From the cell containing the given text, extract its center point as (X, Y) coordinate. 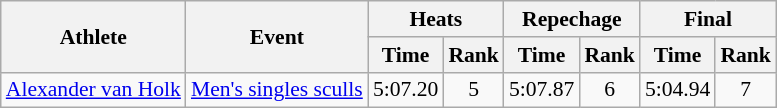
Final (708, 19)
5:07.20 (406, 90)
5:04.94 (678, 90)
Event (277, 36)
7 (746, 90)
Men's singles sculls (277, 90)
Athlete (94, 36)
Repechage (572, 19)
6 (610, 90)
5 (474, 90)
5:07.87 (542, 90)
Alexander van Holk (94, 90)
Heats (436, 19)
